Pinpoint the cell where the given text exists, returning its [X, Y] midpoint coordinate. 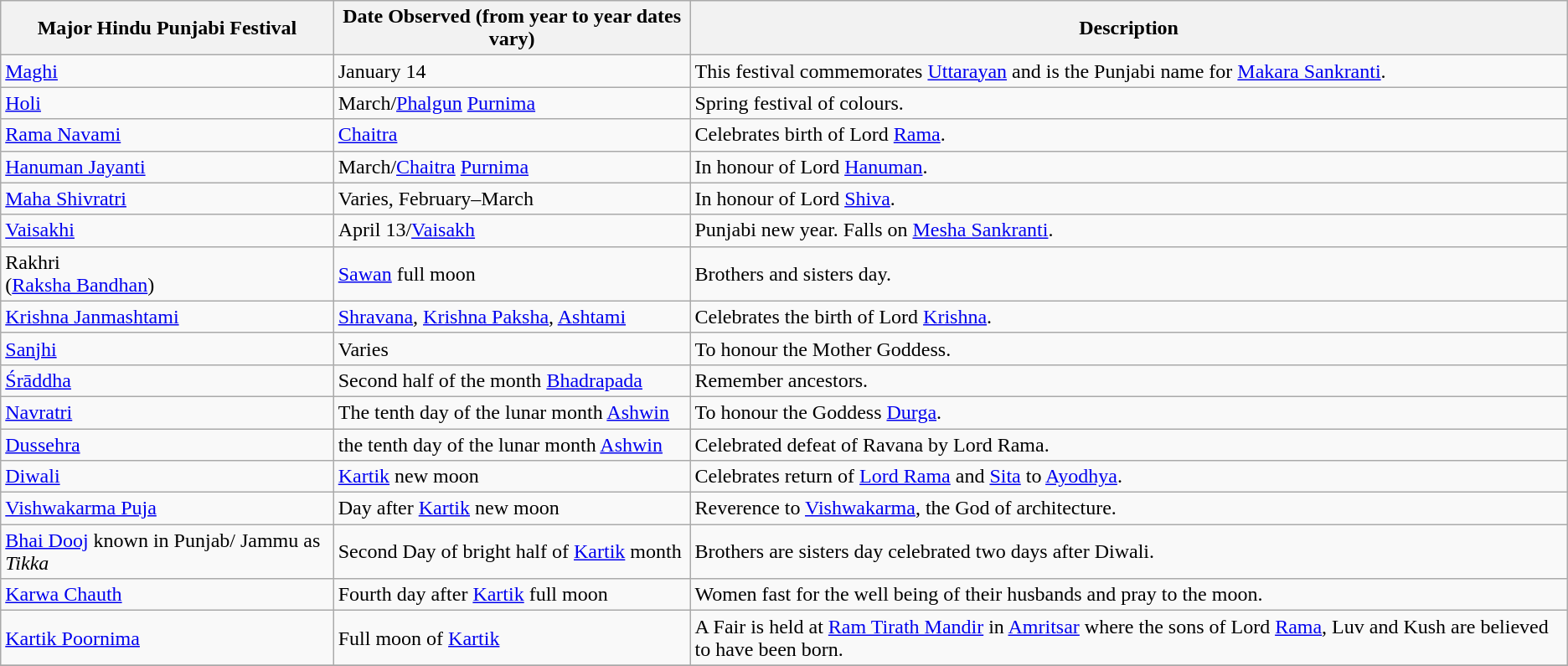
Description [1129, 28]
Hanuman Jayanti [168, 167]
Maha Shivratri [168, 199]
Second half of the month Bhadrapada [512, 380]
Kartik new moon [512, 477]
In honour of Lord Shiva. [1129, 199]
Celebrates the birth of Lord Krishna. [1129, 317]
Diwali [168, 477]
Kartik Poornima [168, 638]
Brothers and sisters day. [1129, 273]
Remember ancestors. [1129, 380]
January 14 [512, 71]
Krishna Janmashtami [168, 317]
Major Hindu Punjabi Festival [168, 28]
This festival commemorates Uttarayan and is the Punjabi name for Makara Sankranti. [1129, 71]
Vaisakhi [168, 230]
March/Chaitra Purnima [512, 167]
Date Observed (from year to year dates vary) [512, 28]
Sanjhi [168, 348]
To honour the Mother Goddess. [1129, 348]
Rama Navami [168, 135]
In honour of Lord Hanuman. [1129, 167]
Bhai Dooj known in Punjab/ Jammu as Tikka [168, 551]
Vishwakarma Puja [168, 509]
Navratri [168, 412]
Spring festival of colours. [1129, 103]
Day after Kartik new moon [512, 509]
Celebrated defeat of Ravana by Lord Rama. [1129, 445]
the tenth day of the lunar month Ashwin [512, 445]
The tenth day of the lunar month Ashwin [512, 412]
Second Day of bright half of Kartik month [512, 551]
Shravana, Krishna Paksha, Ashtami [512, 317]
Śrāddha [168, 380]
March/Phalgun Purnima [512, 103]
Brothers are sisters day celebrated two days after Diwali. [1129, 551]
Holi [168, 103]
Karwa Chauth [168, 595]
Celebrates birth of Lord Rama. [1129, 135]
Fourth day after Kartik full moon [512, 595]
Reverence to Vishwakarma, the God of architecture. [1129, 509]
A Fair is held at Ram Tirath Mandir in Amritsar where the sons of Lord Rama, Luv and Kush are believed to have been born. [1129, 638]
Punjabi new year. Falls on Mesha Sankranti. [1129, 230]
To honour the Goddess Durga. [1129, 412]
Dussehra [168, 445]
Women fast for the well being of their husbands and pray to the moon. [1129, 595]
April 13/Vaisakh [512, 230]
Chaitra [512, 135]
Varies, February–March [512, 199]
Varies [512, 348]
Celebrates return of Lord Rama and Sita to Ayodhya. [1129, 477]
Maghi [168, 71]
Full moon of Kartik [512, 638]
Rakhri(Raksha Bandhan) [168, 273]
Sawan full moon [512, 273]
